Extract the [X, Y] coordinate from the center of the cell holding the provided text.  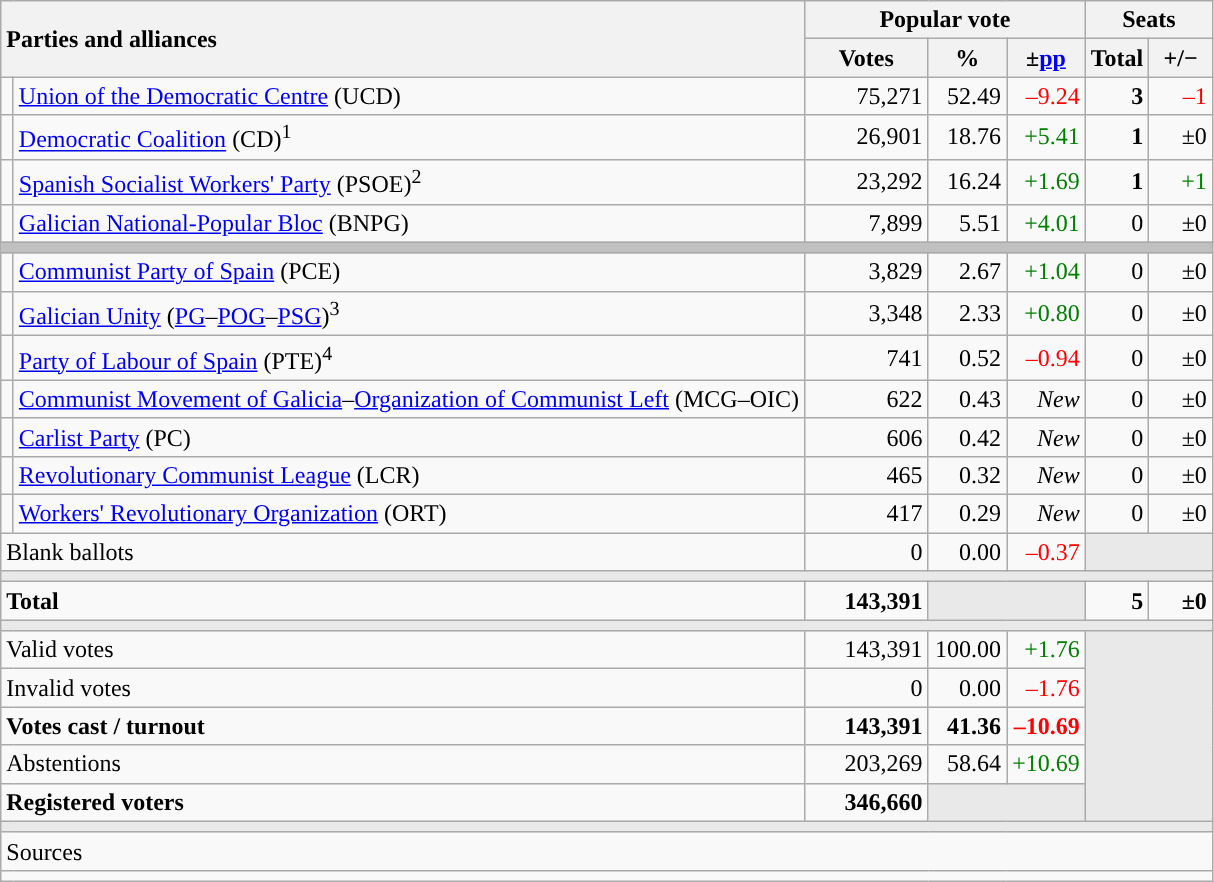
Party of Labour of Spain (PTE)4 [408, 358]
7,899 [867, 223]
Communist Movement of Galicia–Organization of Communist Left (MCG–OIC) [408, 399]
Workers' Revolutionary Organization (ORT) [408, 514]
+1.04 [1046, 272]
Communist Party of Spain (PCE) [408, 272]
+1 [1181, 182]
Galician National-Popular Bloc (BNPG) [408, 223]
741 [867, 358]
16.24 [968, 182]
3,829 [867, 272]
+10.69 [1046, 764]
203,269 [867, 764]
41.36 [968, 726]
Registered voters [403, 802]
Seats [1148, 20]
Parties and alliances [403, 39]
3,348 [867, 314]
Votes cast / turnout [403, 726]
Democratic Coalition (CD)1 [408, 138]
–1.76 [1046, 688]
+4.01 [1046, 223]
% [968, 58]
0.32 [968, 475]
–0.37 [1046, 552]
622 [867, 399]
+5.41 [1046, 138]
465 [867, 475]
2.67 [968, 272]
Spanish Socialist Workers' Party (PSOE)2 [408, 182]
–0.94 [1046, 358]
0.52 [968, 358]
58.64 [968, 764]
±pp [1046, 58]
Abstentions [403, 764]
–10.69 [1046, 726]
Votes [867, 58]
Valid votes [403, 650]
–9.24 [1046, 96]
Union of the Democratic Centre (UCD) [408, 96]
26,901 [867, 138]
5 [1117, 601]
0.29 [968, 514]
Galician Unity (PG–POG–PSG)3 [408, 314]
18.76 [968, 138]
Popular vote [946, 20]
100.00 [968, 650]
+1.69 [1046, 182]
346,660 [867, 802]
+/− [1181, 58]
5.51 [968, 223]
Invalid votes [403, 688]
–1 [1181, 96]
Revolutionary Communist League (LCR) [408, 475]
Carlist Party (PC) [408, 437]
2.33 [968, 314]
Sources [607, 851]
606 [867, 437]
417 [867, 514]
0.43 [968, 399]
0.42 [968, 437]
3 [1117, 96]
Blank ballots [403, 552]
75,271 [867, 96]
+0.80 [1046, 314]
23,292 [867, 182]
+1.76 [1046, 650]
52.49 [968, 96]
